Output the [X, Y] coordinate of the center of the cell containing the given text.  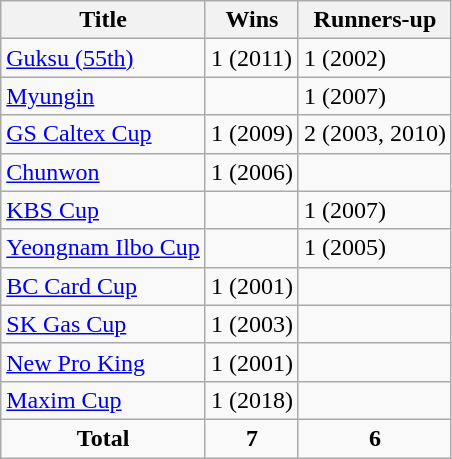
Myungin [104, 96]
KBS Cup [104, 210]
Maxim Cup [104, 400]
GS Caltex Cup [104, 134]
Yeongnam Ilbo Cup [104, 248]
Guksu (55th) [104, 58]
1 (2003) [252, 324]
2 (2003, 2010) [374, 134]
1 (2018) [252, 400]
Title [104, 20]
1 (2011) [252, 58]
SK Gas Cup [104, 324]
1 (2009) [252, 134]
1 (2002) [374, 58]
6 [374, 438]
Wins [252, 20]
Chunwon [104, 172]
1 (2005) [374, 248]
Runners-up [374, 20]
7 [252, 438]
Total [104, 438]
BC Card Cup [104, 286]
1 (2006) [252, 172]
New Pro King [104, 362]
